Capture the cell that displays the provided text and extract its [X, Y] central coordinate. 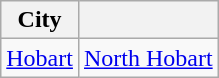
Hobart [40, 58]
City [40, 20]
North Hobart [148, 58]
